Return (X, Y) of the center of cell containing provided text 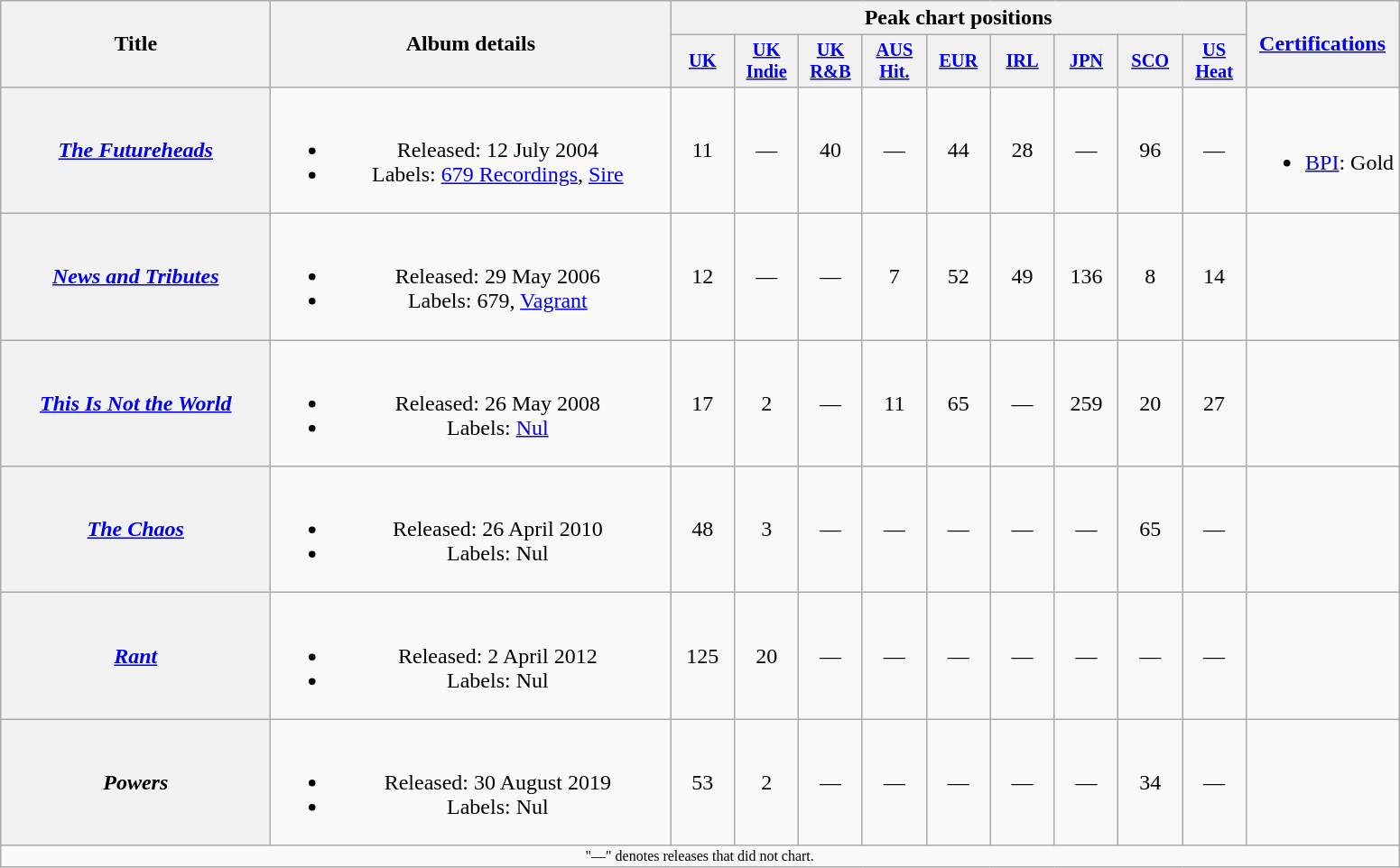
44 (959, 150)
53 (702, 782)
"—" denotes releases that did not chart. (700, 856)
136 (1087, 277)
52 (959, 277)
Rant (135, 656)
17 (702, 403)
UK (702, 61)
Album details (471, 44)
48 (702, 530)
The Chaos (135, 530)
This Is Not the World (135, 403)
SCO (1150, 61)
259 (1087, 403)
Released: 26 April 2010Labels: Nul (471, 530)
Released: 2 April 2012Labels: Nul (471, 656)
News and Tributes (135, 277)
12 (702, 277)
27 (1215, 403)
USHeat (1215, 61)
AUSHit. (894, 61)
UKIndie (767, 61)
EUR (959, 61)
UKR&B (830, 61)
14 (1215, 277)
Certifications (1323, 44)
The Futureheads (135, 150)
34 (1150, 782)
49 (1022, 277)
JPN (1087, 61)
IRL (1022, 61)
7 (894, 277)
Released: 30 August 2019Labels: Nul (471, 782)
28 (1022, 150)
125 (702, 656)
Powers (135, 782)
Released: 12 July 2004Labels: 679 Recordings, Sire (471, 150)
8 (1150, 277)
40 (830, 150)
96 (1150, 150)
BPI: Gold (1323, 150)
Released: 29 May 2006Labels: 679, Vagrant (471, 277)
Released: 26 May 2008Labels: Nul (471, 403)
Peak chart positions (959, 18)
Title (135, 44)
3 (767, 530)
